Extract the (x, y) coordinate from the center of the cell holding the provided text.  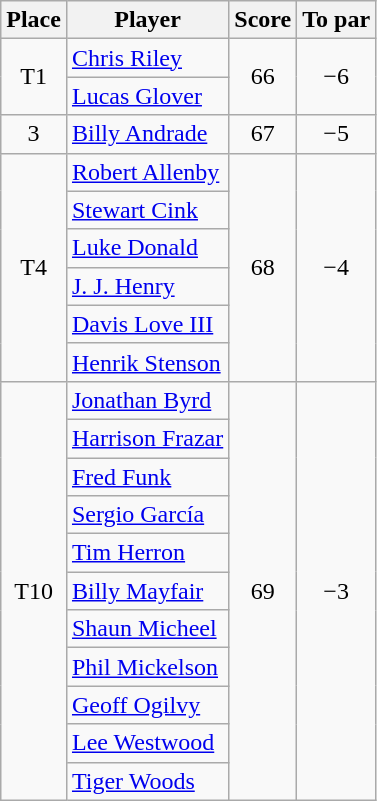
To par (336, 20)
67 (263, 134)
−6 (336, 77)
T10 (34, 590)
Sergio García (147, 515)
Jonathan Byrd (147, 400)
−3 (336, 590)
Stewart Cink (147, 210)
Fred Funk (147, 477)
68 (263, 267)
−4 (336, 267)
Luke Donald (147, 248)
Shaun Micheel (147, 629)
Phil Mickelson (147, 667)
Lucas Glover (147, 96)
Billy Mayfair (147, 591)
Henrik Stenson (147, 362)
66 (263, 77)
Score (263, 20)
Harrison Frazar (147, 438)
Tiger Woods (147, 781)
Chris Riley (147, 58)
Tim Herron (147, 553)
T4 (34, 267)
Robert Allenby (147, 172)
T1 (34, 77)
Lee Westwood (147, 743)
Place (34, 20)
J. J. Henry (147, 286)
Billy Andrade (147, 134)
69 (263, 590)
Davis Love III (147, 324)
3 (34, 134)
Player (147, 20)
−5 (336, 134)
Geoff Ogilvy (147, 705)
